Scan for the cell matching the given text and deliver its (x, y) coordinate at center. 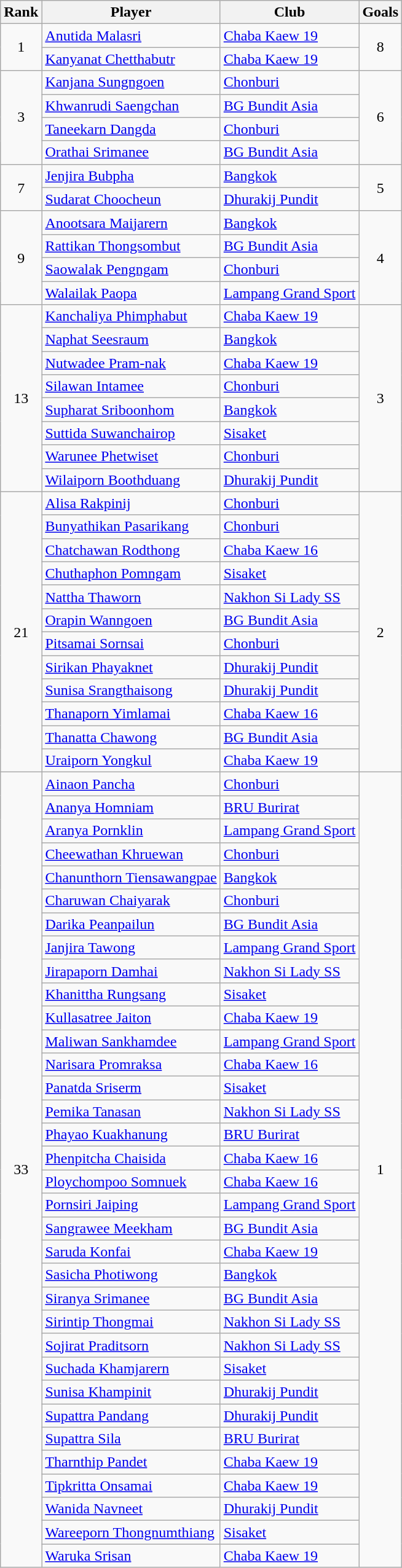
Sojirat Praditsorn (131, 1345)
Chanunthorn Tiensawangpae (131, 877)
Tipkritta Onsamai (131, 1486)
Wanida Navneet (131, 1509)
Sirikan Phayaknet (131, 667)
7 (21, 187)
Warunee Phetwiset (131, 457)
Player (131, 12)
Goals (380, 12)
Ploychompoo Somnuek (131, 1182)
Saruda Konfai (131, 1252)
Nutwadee Pram-nak (131, 363)
Sunisa Khampinit (131, 1392)
Jenjira Bubpha (131, 176)
Kanjana Sungngoen (131, 82)
Chuthaphon Pomngam (131, 573)
Sangrawee Meekham (131, 1228)
Orathai Srimanee (131, 152)
9 (21, 257)
Chatchawan Rodthong (131, 550)
Maliwan Sankhamdee (131, 1041)
13 (21, 398)
Suttida Suwanchairop (131, 433)
2 (380, 632)
Silawan Intamee (131, 386)
Uraiporn Yongkul (131, 761)
Alisa Rakpinij (131, 503)
21 (21, 632)
Phayao Kuakhanung (131, 1135)
4 (380, 257)
Pornsiri Jaiping (131, 1205)
Anutida Malasri (131, 36)
Cheewathan Khruewan (131, 854)
Charuwan Chaiyarak (131, 901)
Sudarat Choocheun (131, 199)
Pemika Tanasan (131, 1111)
Club (290, 12)
33 (21, 1170)
Kanyanat Chetthabutr (131, 59)
Janjira Tawong (131, 947)
Orapin Wanngoen (131, 620)
Pitsamai Sornsai (131, 643)
Sirintip Thongmai (131, 1322)
Narisara Promraksa (131, 1065)
Thanatta Chawong (131, 737)
8 (380, 47)
Darika Peanpailun (131, 924)
Supattra Pandang (131, 1415)
Thanaporn Yimlamai (131, 714)
Sasicha Photiwong (131, 1275)
Walailak Paopa (131, 293)
Wareeporn Thongnumthiang (131, 1532)
Ainaon Pancha (131, 784)
5 (380, 187)
Khanittha Rungsang (131, 994)
Kullasatree Jaiton (131, 1017)
Siranya Srimanee (131, 1298)
Kanchaliya Phimphabut (131, 316)
Nattha Thaworn (131, 597)
6 (380, 117)
Ananya Homniam (131, 807)
Tharnthip Pandet (131, 1462)
Supharat Sriboonhom (131, 410)
Wilaiporn Boothduang (131, 480)
Taneekarn Dangda (131, 129)
Jirapaporn Damhai (131, 971)
Suchada Khamjarern (131, 1368)
Waruka Srisan (131, 1556)
Anootsara Maijarern (131, 222)
Bunyathikan Pasarikang (131, 527)
Rattikan Thongsombut (131, 246)
Supattra Sila (131, 1439)
Aranya Pornklin (131, 831)
Panatda Sriserm (131, 1088)
Rank (21, 12)
Saowalak Pengngam (131, 269)
Sunisa Srangthaisong (131, 691)
Phenpitcha Chaisida (131, 1158)
Naphat Seesraum (131, 340)
Khwanrudi Saengchan (131, 106)
